From the cell containing the given text, extract its center point as (x, y) coordinate. 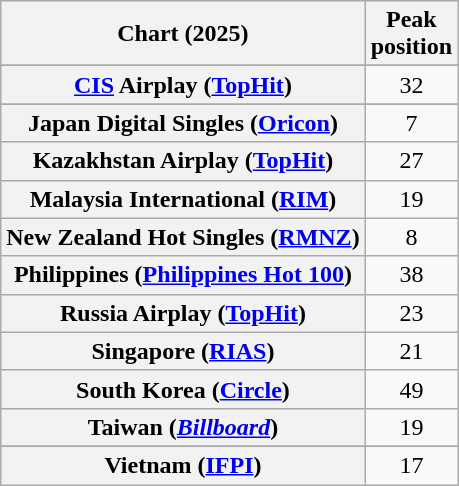
Russia Airplay (TopHit) (183, 313)
Kazakhstan Airplay (TopHit) (183, 161)
Chart (2025) (183, 34)
Taiwan (Billboard) (183, 427)
Vietnam (IFPI) (183, 465)
Malaysia International (RIM) (183, 199)
17 (411, 465)
Peakposition (411, 34)
7 (411, 123)
49 (411, 389)
CIS Airplay (TopHit) (183, 85)
27 (411, 161)
Philippines (Philippines Hot 100) (183, 275)
South Korea (Circle) (183, 389)
Singapore (RIAS) (183, 351)
32 (411, 85)
New Zealand Hot Singles (RMNZ) (183, 237)
38 (411, 275)
Japan Digital Singles (Oricon) (183, 123)
21 (411, 351)
8 (411, 237)
23 (411, 313)
